From the cell containing the given text, extract its center point as (X, Y) coordinate. 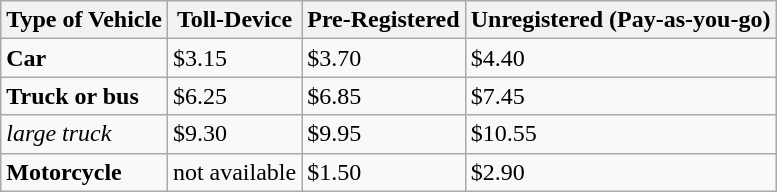
Truck or bus (84, 96)
$3.15 (234, 58)
Unregistered (Pay-as-you-go) (620, 20)
large truck (84, 134)
$4.40 (620, 58)
Toll-Device (234, 20)
Motorcycle (84, 172)
$9.30 (234, 134)
$7.45 (620, 96)
$1.50 (384, 172)
Pre-Registered (384, 20)
not available (234, 172)
Type of Vehicle (84, 20)
$6.25 (234, 96)
$6.85 (384, 96)
$3.70 (384, 58)
$10.55 (620, 134)
$9.95 (384, 134)
Car (84, 58)
$2.90 (620, 172)
